Locate the cell with the specified text and output its [X, Y] center coordinate. 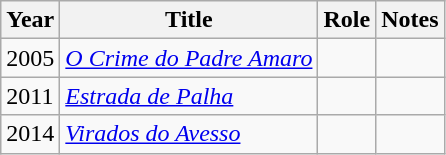
2005 [30, 58]
2011 [30, 96]
O Crime do Padre Amaro [189, 58]
2014 [30, 134]
Estrada de Palha [189, 96]
Title [189, 20]
Year [30, 20]
Virados do Avesso [189, 134]
Notes [410, 20]
Role [347, 20]
